Return the (x, y) coordinate for the center point of the cell that contains the specified text.  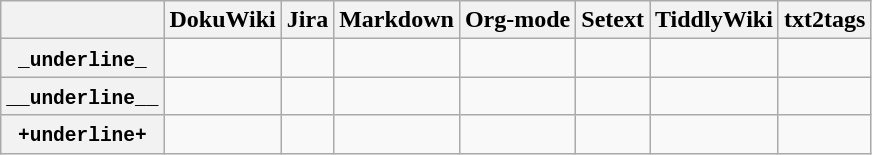
TiddlyWiki (714, 20)
Org-mode (517, 20)
Setext (613, 20)
_underline_ (82, 58)
+underline+ (82, 134)
DokuWiki (222, 20)
txt2tags (824, 20)
Jira (307, 20)
Markdown (397, 20)
__underline__ (82, 96)
